Capture the cell that displays the provided text and extract its (x, y) central coordinate. 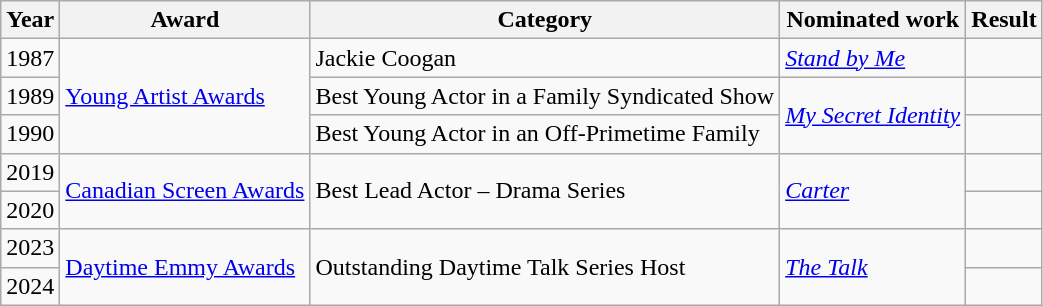
2023 (30, 248)
Nominated work (873, 20)
The Talk (873, 267)
Jackie Coogan (545, 58)
Result (1004, 20)
Best Lead Actor – Drama Series (545, 191)
Award (185, 20)
Daytime Emmy Awards (185, 267)
1987 (30, 58)
Canadian Screen Awards (185, 191)
1989 (30, 96)
Carter (873, 191)
My Secret Identity (873, 115)
1990 (30, 134)
Best Young Actor in a Family Syndicated Show (545, 96)
2020 (30, 210)
2019 (30, 172)
Young Artist Awards (185, 96)
Best Young Actor in an Off-Primetime Family (545, 134)
Stand by Me (873, 58)
Category (545, 20)
Year (30, 20)
2024 (30, 286)
Outstanding Daytime Talk Series Host (545, 267)
